Extract the [X, Y] coordinate from the center of the cell holding the provided text.  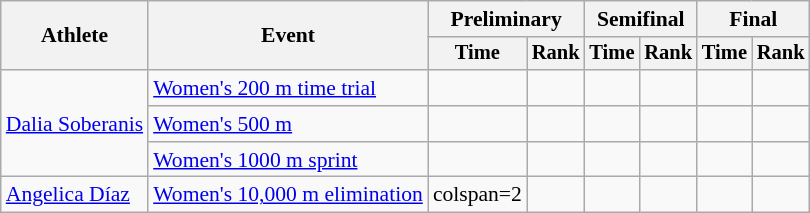
Women's 200 m time trial [288, 88]
Women's 10,000 m elimination [288, 195]
Women's 1000 m sprint [288, 160]
Final [753, 19]
colspan=2 [478, 195]
Angelica Díaz [74, 195]
Event [288, 36]
Dalia Soberanis [74, 124]
Athlete [74, 36]
Preliminary [506, 19]
Semifinal [640, 19]
Women's 500 m [288, 124]
